Output the [X, Y] coordinate of the center of the cell containing the given text.  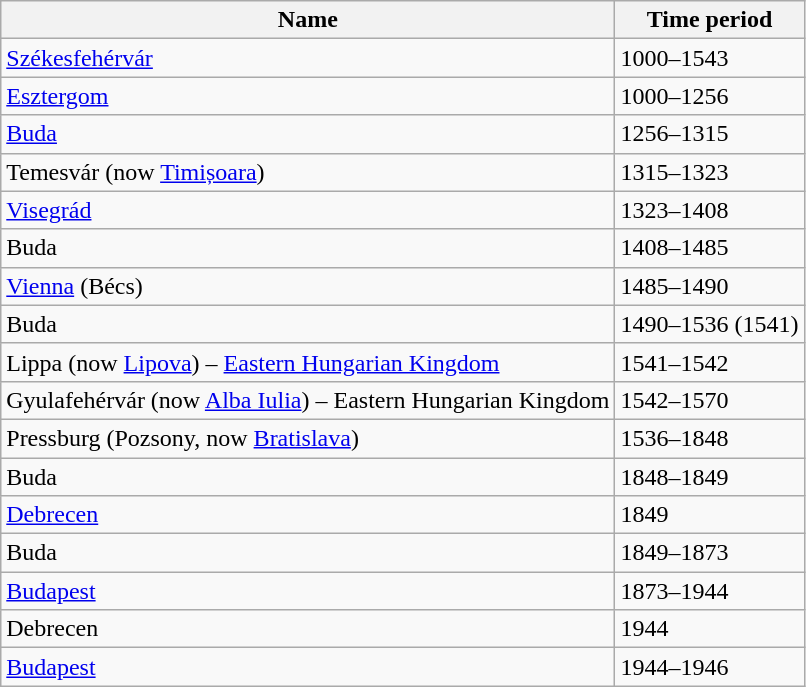
1485–1490 [710, 286]
1849–1873 [710, 553]
Pressburg (Pozsony, now Bratislava) [308, 438]
1873–1944 [710, 591]
1490–1536 (1541) [710, 324]
Gyulafehérvár (now Alba Iulia) – Eastern Hungarian Kingdom [308, 400]
1536–1848 [710, 438]
1944–1946 [710, 667]
1944 [710, 629]
Temesvár (now Timișoara) [308, 172]
1000–1543 [710, 58]
1849 [710, 515]
1323–1408 [710, 210]
Lippa (now Lipova) – Eastern Hungarian Kingdom [308, 362]
1541–1542 [710, 362]
Vienna (Bécs) [308, 286]
1315–1323 [710, 172]
1848–1849 [710, 477]
1256–1315 [710, 134]
Name [308, 20]
1000–1256 [710, 96]
Time period [710, 20]
Visegrád [308, 210]
Székesfehérvár [308, 58]
1542–1570 [710, 400]
1408–1485 [710, 248]
Esztergom [308, 96]
